Identify which cell holds the provided text, then report its [x, y] central coordinate. 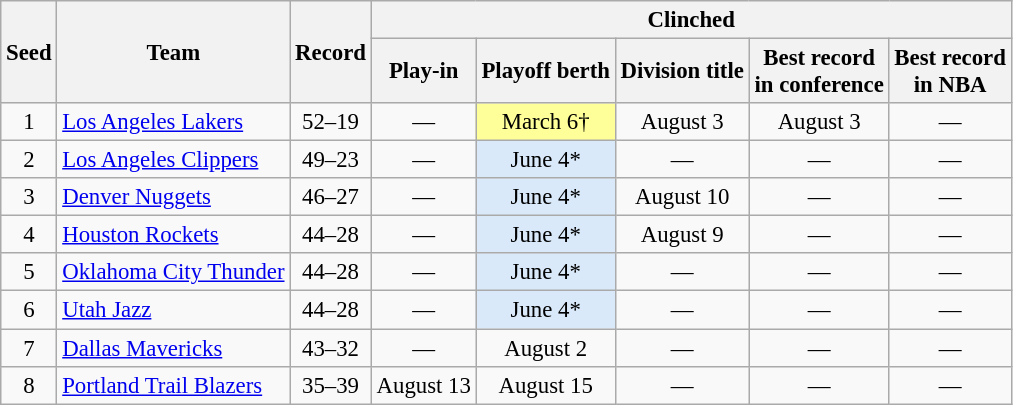
7 [29, 348]
August 10 [682, 197]
Playoff berth [546, 72]
August 15 [546, 385]
August 9 [682, 235]
6 [29, 310]
35–39 [330, 385]
Portland Trail Blazers [174, 385]
Utah Jazz [174, 310]
Clinched [691, 20]
Play-in [424, 72]
46–27 [330, 197]
Best recordin conference [819, 72]
Denver Nuggets [174, 197]
1 [29, 122]
49–23 [330, 160]
March 6† [546, 122]
August 2 [546, 348]
Los Angeles Clippers [174, 160]
Dallas Mavericks [174, 348]
Seed [29, 52]
52–19 [330, 122]
3 [29, 197]
Team [174, 52]
43–32 [330, 348]
Division title [682, 72]
Houston Rockets [174, 235]
Best recordin NBA [950, 72]
8 [29, 385]
August 13 [424, 385]
Record [330, 52]
Los Angeles Lakers [174, 122]
5 [29, 273]
Oklahoma City Thunder [174, 273]
2 [29, 160]
4 [29, 235]
